Output the (x, y) coordinate of the center of the cell containing the given text.  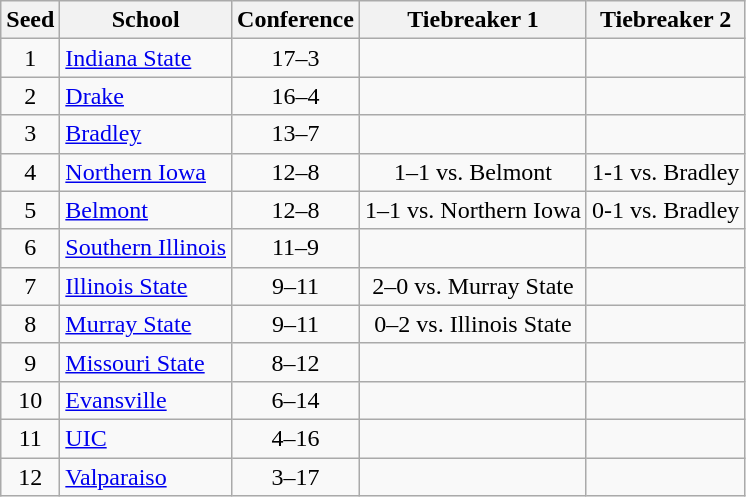
3–17 (296, 477)
17–3 (296, 58)
1-1 vs. Bradley (665, 172)
1–1 vs. Northern Iowa (472, 210)
Drake (146, 96)
8–12 (296, 362)
3 (30, 134)
0–2 vs. Illinois State (472, 324)
Tiebreaker 2 (665, 20)
Missouri State (146, 362)
4 (30, 172)
Seed (30, 20)
0-1 vs. Bradley (665, 210)
6–14 (296, 400)
7 (30, 286)
Murray State (146, 324)
8 (30, 324)
School (146, 20)
Northern Iowa (146, 172)
5 (30, 210)
16–4 (296, 96)
Belmont (146, 210)
2 (30, 96)
6 (30, 248)
2–0 vs. Murray State (472, 286)
1 (30, 58)
Illinois State (146, 286)
Evansville (146, 400)
UIC (146, 438)
1–1 vs. Belmont (472, 172)
Tiebreaker 1 (472, 20)
Conference (296, 20)
Southern Illinois (146, 248)
11–9 (296, 248)
9 (30, 362)
4–16 (296, 438)
12 (30, 477)
Valparaiso (146, 477)
10 (30, 400)
Indiana State (146, 58)
Bradley (146, 134)
13–7 (296, 134)
11 (30, 438)
